Pinpoint the cell where the given text exists, returning its [x, y] midpoint coordinate. 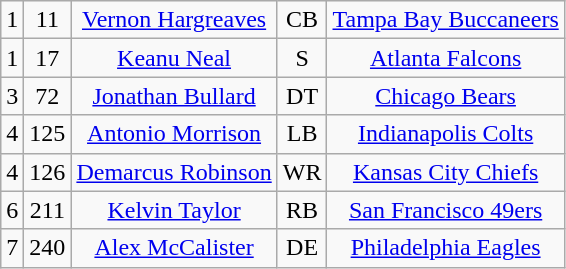
240 [48, 248]
Philadelphia Eagles [446, 248]
211 [48, 210]
7 [12, 248]
CB [302, 20]
126 [48, 172]
Chicago Bears [446, 96]
DT [302, 96]
3 [12, 96]
Atlanta Falcons [446, 58]
17 [48, 58]
LB [302, 134]
S [302, 58]
72 [48, 96]
RB [302, 210]
6 [12, 210]
Indianapolis Colts [446, 134]
Vernon Hargreaves [174, 20]
Alex McCalister [174, 248]
WR [302, 172]
Keanu Neal [174, 58]
Kansas City Chiefs [446, 172]
11 [48, 20]
Tampa Bay Buccaneers [446, 20]
DE [302, 248]
125 [48, 134]
Demarcus Robinson [174, 172]
Kelvin Taylor [174, 210]
Jonathan Bullard [174, 96]
Antonio Morrison [174, 134]
San Francisco 49ers [446, 210]
